Provide the [x, y] coordinate of the cell's center where the given text is located.  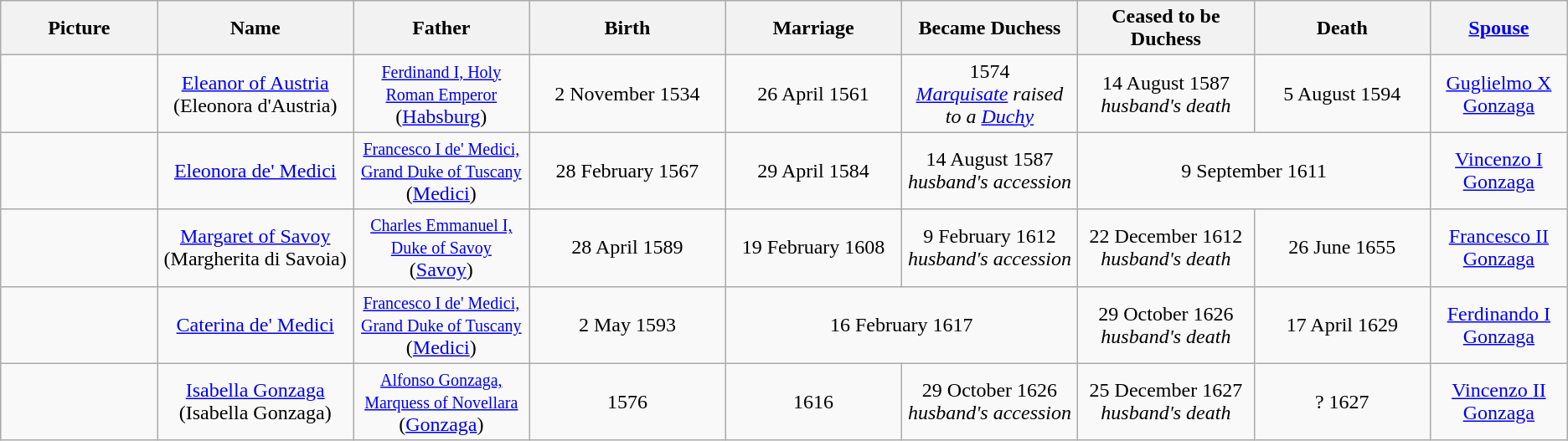
26 April 1561 [813, 94]
22 December 1612husband's death [1166, 248]
26 June 1655 [1342, 248]
Death [1342, 28]
Isabella Gonzaga(Isabella Gonzaga) [255, 402]
9 February 1612husband's accession [989, 248]
Vincenzo I Gonzaga [1499, 171]
? 1627 [1342, 402]
1616 [813, 402]
5 August 1594 [1342, 94]
Ferdinand I, Holy Roman Emperor(Habsburg) [441, 94]
Birth [627, 28]
16 February 1617 [901, 325]
Became Duchess [989, 28]
28 April 1589 [627, 248]
Name [255, 28]
25 December 1627husband's death [1166, 402]
Guglielmo X Gonzaga [1499, 94]
17 April 1629 [1342, 325]
9 September 1611 [1255, 171]
Ceased to be Duchess [1166, 28]
Margaret of Savoy(Margherita di Savoia) [255, 248]
28 February 1567 [627, 171]
Ferdinando I Gonzaga [1499, 325]
Francesco II Gonzaga [1499, 248]
Charles Emmanuel I, Duke of Savoy(Savoy) [441, 248]
29 April 1584 [813, 171]
1576 [627, 402]
Eleonora de' Medici [255, 171]
29 October 1626husband's death [1166, 325]
Spouse [1499, 28]
Vincenzo II Gonzaga [1499, 402]
1574Marquisate raised to a Duchy [989, 94]
Caterina de' Medici [255, 325]
Eleanor of Austria(Eleonora d'Austria) [255, 94]
29 October 1626husband's accession [989, 402]
2 May 1593 [627, 325]
Father [441, 28]
Alfonso Gonzaga, Marquess of Novellara(Gonzaga) [441, 402]
14 August 1587husband's accession [989, 171]
Marriage [813, 28]
14 August 1587husband's death [1166, 94]
2 November 1534 [627, 94]
19 February 1608 [813, 248]
Picture [79, 28]
